Return (X, Y) of the center of cell containing provided text 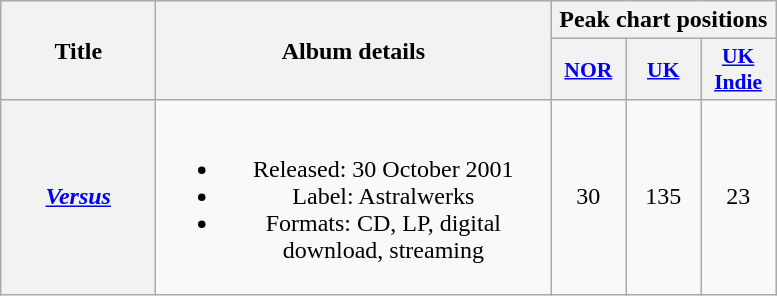
135 (664, 197)
Album details (354, 50)
Versus (78, 197)
23 (738, 197)
Title (78, 50)
Peak chart positions (664, 20)
Released: 30 October 2001Label: AstralwerksFormats: CD, LP, digital download, streaming (354, 197)
UKIndie (738, 70)
30 (588, 197)
NOR (588, 70)
UK (664, 70)
